Find where the given text appears and provide that cell's center as [X, Y] coordinate. 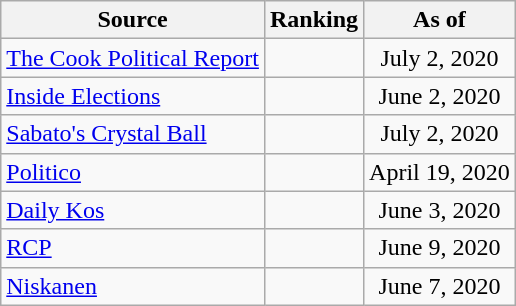
Politico [133, 172]
June 9, 2020 [440, 248]
June 2, 2020 [440, 96]
June 7, 2020 [440, 286]
Inside Elections [133, 96]
Niskanen [133, 286]
June 3, 2020 [440, 210]
As of [440, 20]
Source [133, 20]
Ranking [314, 20]
Sabato's Crystal Ball [133, 134]
April 19, 2020 [440, 172]
Daily Kos [133, 210]
RCP [133, 248]
The Cook Political Report [133, 58]
